For the text-containing cell, return its midpoint in (x, y) coordinate format. 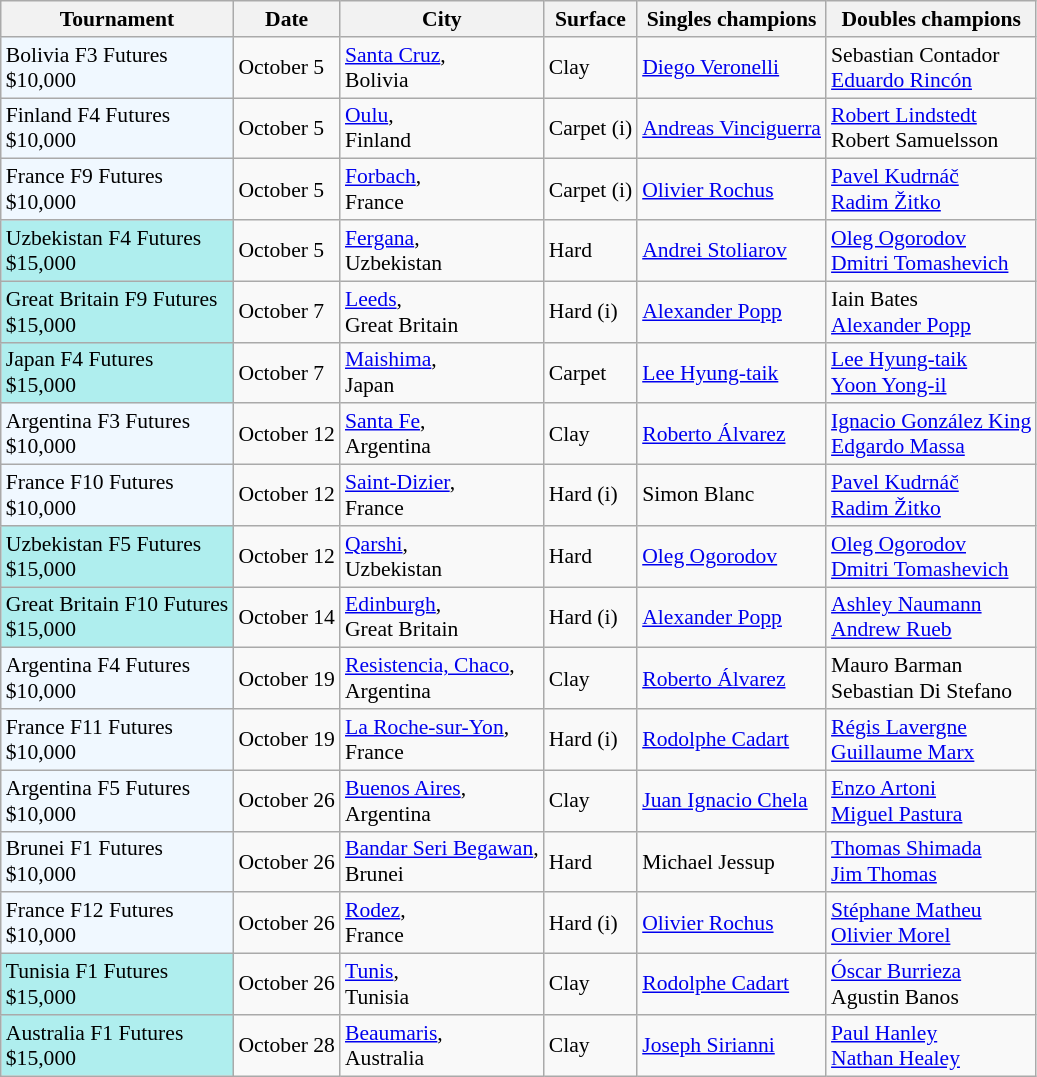
Sebastian Contador Eduardo Rincón (931, 68)
Tunisia F1 Futures$15,000 (118, 984)
Doubles champions (931, 19)
Forbach,France (442, 190)
Argentina F5 Futures$10,000 (118, 800)
Leeds,Great Britain (442, 312)
Tunis,Tunisia (442, 984)
Great Britain F10 Futures$15,000 (118, 618)
Michael Jessup (732, 862)
Paul Hanley Nathan Healey (931, 1046)
La Roche-sur-Yon,France (442, 740)
Juan Ignacio Chela (732, 800)
Oleg Ogorodov (732, 556)
France F10 Futures$10,000 (118, 496)
Bandar Seri Begawan,Brunei (442, 862)
Argentina F4 Futures$10,000 (118, 678)
Diego Veronelli (732, 68)
Qarshi,Uzbekistan (442, 556)
France F12 Futures$10,000 (118, 924)
Maishima,Japan (442, 372)
Enzo Artoni Miguel Pastura (931, 800)
Buenos Aires,Argentina (442, 800)
Singles champions (732, 19)
October 14 (286, 618)
Beaumaris,Australia (442, 1046)
October 28 (286, 1046)
Uzbekistan F5 Futures$15,000 (118, 556)
Lee Hyung-taik Yoon Yong-il (931, 372)
France F9 Futures$10,000 (118, 190)
Mauro Barman Sebastian Di Stefano (931, 678)
Stéphane Matheu Olivier Morel (931, 924)
France F11 Futures$10,000 (118, 740)
Robert Lindstedt Robert Samuelsson (931, 128)
Bolivia F3 Futures$10,000 (118, 68)
Fergana,Uzbekistan (442, 250)
Japan F4 Futures$15,000 (118, 372)
Uzbekistan F4 Futures$15,000 (118, 250)
Resistencia, Chaco,Argentina (442, 678)
Régis Lavergne Guillaume Marx (931, 740)
Óscar Burrieza Agustin Banos (931, 984)
Finland F4 Futures$10,000 (118, 128)
Carpet (590, 372)
Ignacio González King Edgardo Massa (931, 434)
Rodez,France (442, 924)
Brunei F1 Futures$10,000 (118, 862)
Surface (590, 19)
Australia F1 Futures$15,000 (118, 1046)
Iain Bates Alexander Popp (931, 312)
Lee Hyung-taik (732, 372)
Oulu,Finland (442, 128)
Andreas Vinciguerra (732, 128)
Tournament (118, 19)
Date (286, 19)
Joseph Sirianni (732, 1046)
Simon Blanc (732, 496)
Santa Cruz,Bolivia (442, 68)
Great Britain F9 Futures$15,000 (118, 312)
Santa Fe,Argentina (442, 434)
Andrei Stoliarov (732, 250)
Edinburgh,Great Britain (442, 618)
Ashley Naumann Andrew Rueb (931, 618)
Argentina F3 Futures$10,000 (118, 434)
Thomas Shimada Jim Thomas (931, 862)
Saint-Dizier,France (442, 496)
City (442, 19)
